Scan for the cell matching the given text and deliver its [X, Y] coordinate at center. 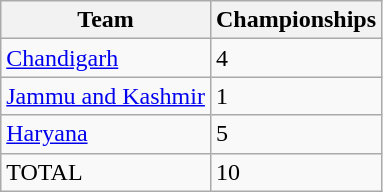
5 [296, 134]
1 [296, 96]
Jammu and Kashmir [106, 96]
Championships [296, 20]
10 [296, 172]
Haryana [106, 134]
4 [296, 58]
TOTAL [106, 172]
Chandigarh [106, 58]
Team [106, 20]
